Detect which cell encompasses the target text, then output its (X, Y) center coordinate. 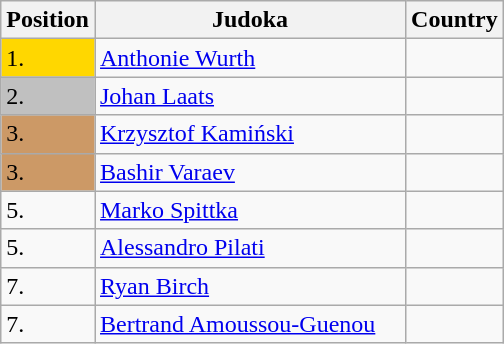
2. (48, 96)
Position (48, 20)
Alessandro Pilati (250, 248)
Country (455, 20)
Ryan Birch (250, 286)
Johan Laats (250, 96)
Krzysztof Kamiński (250, 134)
Marko Spittka (250, 210)
Bashir Varaev (250, 172)
Anthonie Wurth (250, 58)
Judoka (250, 20)
Bertrand Amoussou-Guenou (250, 324)
1. (48, 58)
